Return the [X, Y] coordinate for the center point of the cell that contains the specified text.  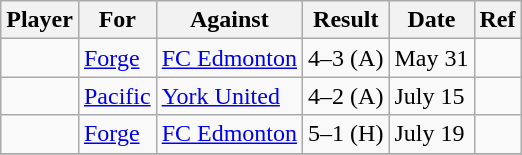
Pacific [117, 96]
Against [229, 20]
July 15 [432, 96]
July 19 [432, 134]
Player [40, 20]
5–1 (H) [346, 134]
For [117, 20]
4–3 (A) [346, 58]
Date [432, 20]
Ref [498, 20]
May 31 [432, 58]
4–2 (A) [346, 96]
York United [229, 96]
Result [346, 20]
